For the text-containing cell, return its midpoint in [x, y] coordinate format. 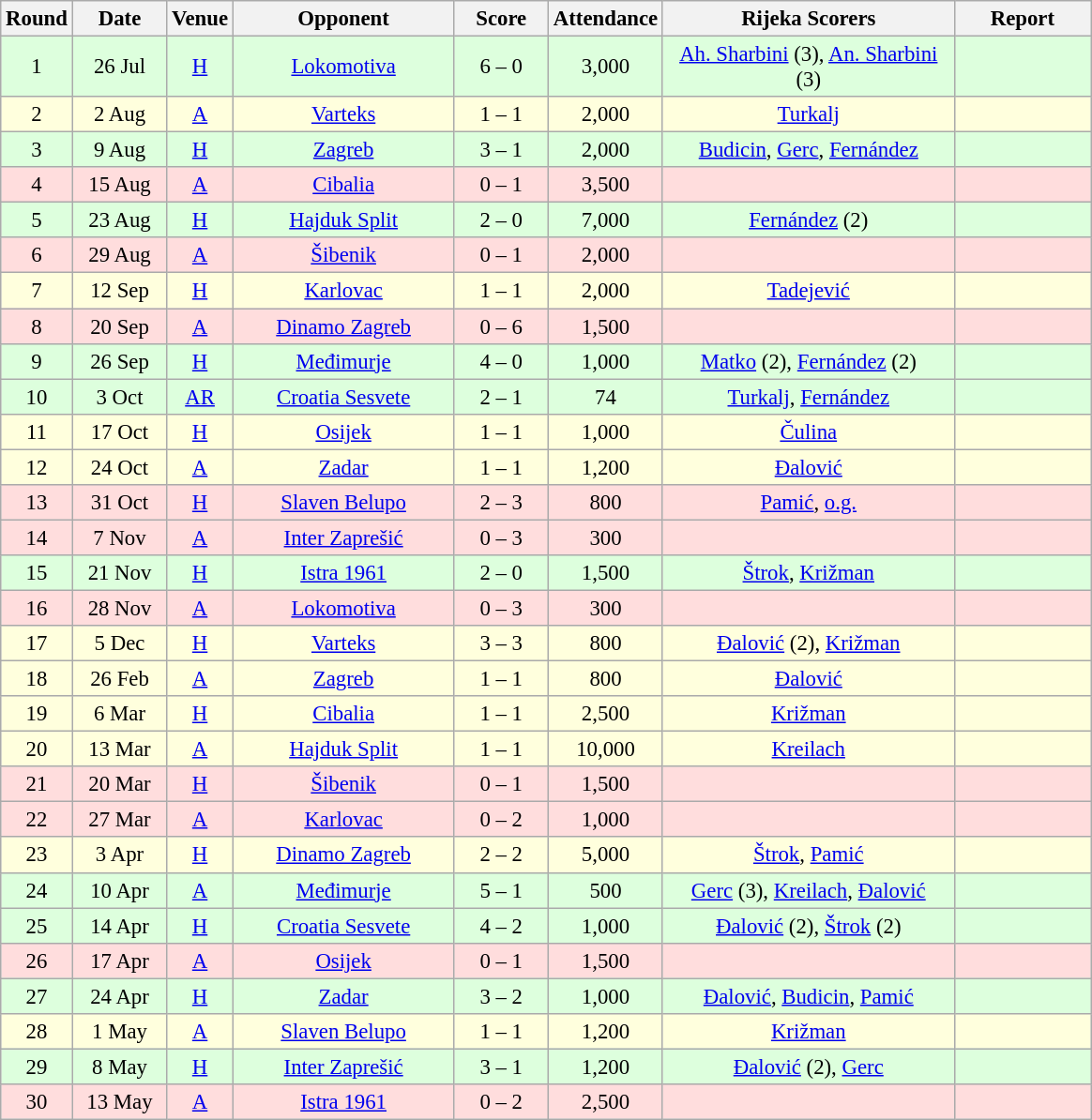
Round [37, 19]
3,500 [606, 185]
23 [37, 855]
Štrok, Pamić [809, 855]
2 Aug [120, 114]
Tadejević [809, 291]
74 [606, 397]
13 [37, 503]
AR [201, 397]
19 [37, 714]
24 [37, 890]
3 Apr [120, 855]
9 [37, 361]
Venue [201, 19]
7 [37, 291]
6 [37, 256]
Opponent [343, 19]
Attendance [606, 19]
4 [37, 185]
4 – 2 [501, 926]
Date [120, 19]
30 [37, 1102]
2 – 3 [501, 503]
17 [37, 643]
24 Apr [120, 996]
2 [37, 114]
6 – 0 [501, 68]
17 Oct [120, 431]
Đalović, Budicin, Pamić [809, 996]
27 [37, 996]
15 [37, 573]
27 Mar [120, 820]
28 Nov [120, 608]
Štrok, Križman [809, 573]
13 May [120, 1102]
23 Aug [120, 220]
2 – 1 [501, 397]
28 [37, 1032]
500 [606, 890]
Pamić, o.g. [809, 503]
0 – 6 [501, 326]
15 Aug [120, 185]
Čulina [809, 431]
1 [37, 68]
Report [1023, 19]
1 May [120, 1032]
26 [37, 961]
4 – 0 [501, 361]
17 Apr [120, 961]
26 Sep [120, 361]
24 Oct [120, 467]
10 [37, 397]
9 Aug [120, 150]
Score [501, 19]
3 Oct [120, 397]
Fernández (2) [809, 220]
29 Aug [120, 256]
7 Nov [120, 537]
3 – 2 [501, 996]
20 [37, 749]
20 Mar [120, 784]
5,000 [606, 855]
12 Sep [120, 291]
21 [37, 784]
Gerc (3), Kreilach, Đalović [809, 890]
12 [37, 467]
3 – 3 [501, 643]
3,000 [606, 68]
10 Apr [120, 890]
26 Feb [120, 679]
11 [37, 431]
Turkalj [809, 114]
26 Jul [120, 68]
Matko (2), Fernández (2) [809, 361]
6 Mar [120, 714]
16 [37, 608]
2 – 2 [501, 855]
22 [37, 820]
8 [37, 326]
Ah. Sharbini (3), An. Sharbini (3) [809, 68]
20 Sep [120, 326]
29 [37, 1067]
14 Apr [120, 926]
5 [37, 220]
3 [37, 150]
Đalović (2), Gerc [809, 1067]
5 – 1 [501, 890]
25 [37, 926]
7,000 [606, 220]
Rijeka Scorers [809, 19]
5 Dec [120, 643]
8 May [120, 1067]
13 Mar [120, 749]
Budicin, Gerc, Fernández [809, 150]
14 [37, 537]
31 Oct [120, 503]
Đalović (2), Štrok (2) [809, 926]
10,000 [606, 749]
Kreilach [809, 749]
Turkalj, Fernández [809, 397]
21 Nov [120, 573]
Đalović (2), Križman [809, 643]
18 [37, 679]
